For the text-containing cell, return its midpoint in (x, y) coordinate format. 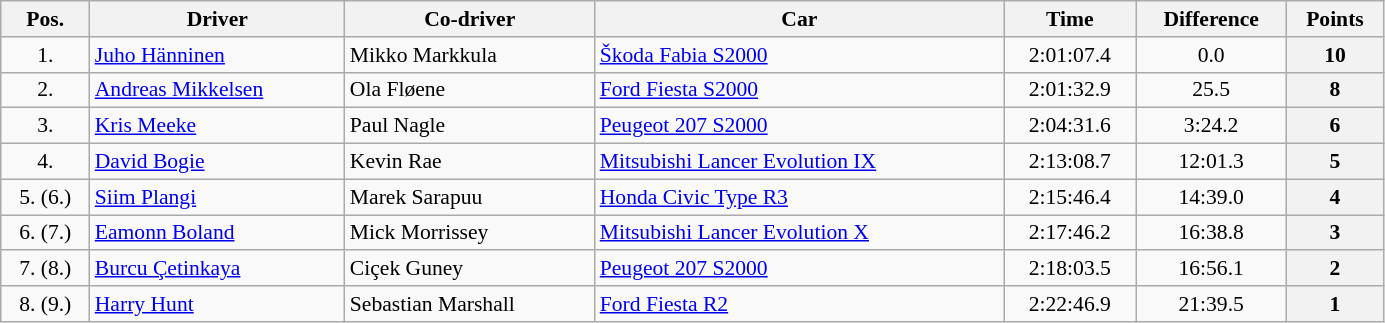
2:15:46.4 (1070, 197)
2 (1336, 269)
8. (9.) (46, 304)
4. (46, 162)
Car (800, 19)
21:39.5 (1212, 304)
Mikko Markkula (470, 55)
5. (6.) (46, 197)
10 (1336, 55)
25.5 (1212, 90)
Mick Morrissey (470, 233)
Difference (1212, 19)
2:22:46.9 (1070, 304)
Mitsubishi Lancer Evolution IX (800, 162)
Driver (218, 19)
Andreas Mikkelsen (218, 90)
Juho Hänninen (218, 55)
0.0 (1212, 55)
2:01:07.4 (1070, 55)
Ford Fiesta R2 (800, 304)
2:17:46.2 (1070, 233)
2:18:03.5 (1070, 269)
Paul Nagle (470, 126)
6. (7.) (46, 233)
Kevin Rae (470, 162)
Honda Civic Type R3 (800, 197)
Harry Hunt (218, 304)
Burcu Çetinkaya (218, 269)
Co-driver (470, 19)
1 (1336, 304)
16:38.8 (1212, 233)
1. (46, 55)
6 (1336, 126)
2:13:08.7 (1070, 162)
2. (46, 90)
14:39.0 (1212, 197)
3 (1336, 233)
Sebastian Marshall (470, 304)
2:04:31.6 (1070, 126)
Ciçek Guney (470, 269)
Eamonn Boland (218, 233)
12:01.3 (1212, 162)
Ford Fiesta S2000 (800, 90)
Time (1070, 19)
David Bogie (218, 162)
8 (1336, 90)
16:56.1 (1212, 269)
Škoda Fabia S2000 (800, 55)
4 (1336, 197)
2:01:32.9 (1070, 90)
7. (8.) (46, 269)
Mitsubishi Lancer Evolution X (800, 233)
Pos. (46, 19)
3. (46, 126)
Points (1336, 19)
Ola Fløene (470, 90)
5 (1336, 162)
3:24.2 (1212, 126)
Kris Meeke (218, 126)
Siim Plangi (218, 197)
Marek Sarapuu (470, 197)
